Pinpoint the cell where the given text exists, returning its (X, Y) midpoint coordinate. 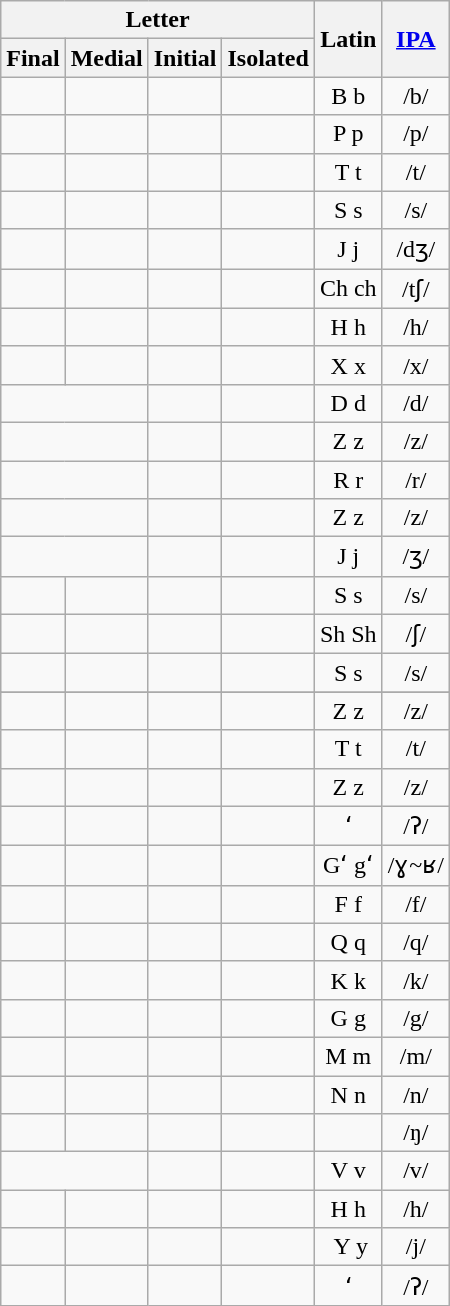
Q q (348, 942)
/tʃ/ (416, 289)
N n (348, 1095)
D d (348, 403)
B b (348, 96)
G g (348, 1018)
/ʒ/ (416, 557)
Gʻ gʻ (348, 866)
/dʒ/ (416, 249)
Letter (158, 20)
Sh Sh (348, 634)
/q/ (416, 942)
‌ Y y (348, 1247)
Ch ch (348, 289)
V v (348, 1171)
/ŋ/ (416, 1133)
/x/ (416, 365)
/k/ (416, 980)
Medial (106, 58)
/j/ (416, 1247)
/d/ (416, 403)
/v/ (416, 1171)
/ʃ/ (416, 634)
X x (348, 365)
/f/ (416, 904)
IPA (416, 39)
Isolated (268, 58)
Final (33, 58)
/m/ (416, 1056)
P p (348, 134)
F f (348, 904)
/p/ (416, 134)
R r (348, 479)
Initial (185, 58)
/g/ (416, 1018)
M m (348, 1056)
Latin (348, 39)
/n/ (416, 1095)
K k (348, 980)
/r/ (416, 479)
/b/ (416, 96)
/ɣ~ʁ/ (416, 866)
